Scan for the cell matching the given text and deliver its (X, Y) coordinate at center. 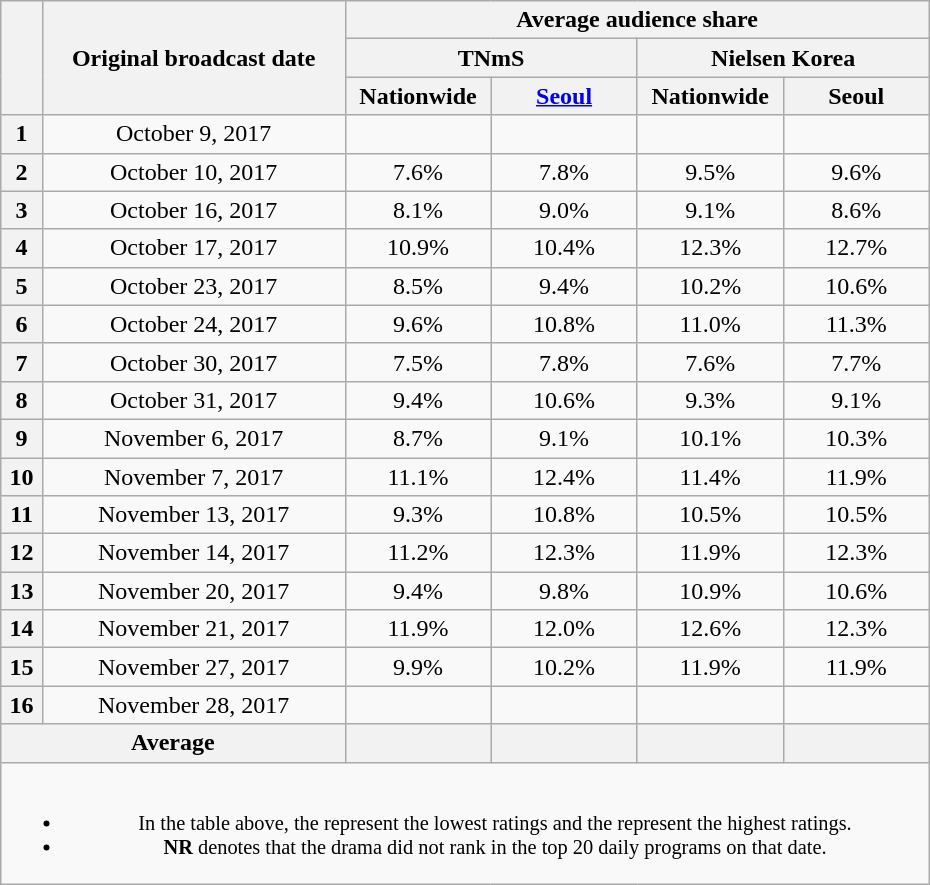
October 9, 2017 (194, 134)
12.6% (710, 629)
8.7% (418, 438)
Nielsen Korea (783, 58)
11.3% (856, 324)
9 (22, 438)
November 7, 2017 (194, 477)
16 (22, 705)
November 27, 2017 (194, 667)
November 28, 2017 (194, 705)
10.1% (710, 438)
October 23, 2017 (194, 286)
TNmS (491, 58)
9.5% (710, 172)
14 (22, 629)
12.7% (856, 248)
10 (22, 477)
12.4% (564, 477)
9.0% (564, 210)
11.2% (418, 553)
3 (22, 210)
11 (22, 515)
6 (22, 324)
11.0% (710, 324)
7.5% (418, 362)
November 21, 2017 (194, 629)
November 6, 2017 (194, 438)
10.4% (564, 248)
11.1% (418, 477)
4 (22, 248)
October 16, 2017 (194, 210)
7 (22, 362)
5 (22, 286)
8 (22, 400)
November 13, 2017 (194, 515)
8.5% (418, 286)
1 (22, 134)
October 10, 2017 (194, 172)
9.8% (564, 591)
October 30, 2017 (194, 362)
8.6% (856, 210)
November 20, 2017 (194, 591)
15 (22, 667)
October 24, 2017 (194, 324)
Original broadcast date (194, 58)
12 (22, 553)
12.0% (564, 629)
November 14, 2017 (194, 553)
13 (22, 591)
Average (173, 743)
Average audience share (637, 20)
11.4% (710, 477)
8.1% (418, 210)
October 31, 2017 (194, 400)
2 (22, 172)
October 17, 2017 (194, 248)
7.7% (856, 362)
9.9% (418, 667)
10.3% (856, 438)
